Return the (X, Y) coordinate for the center point of the cell that contains the specified text.  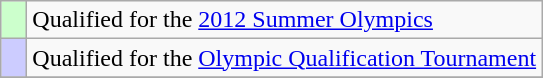
Qualified for the Olympic Qualification Tournament (284, 58)
Qualified for the 2012 Summer Olympics (284, 20)
